Pinpoint the cell where the given text exists, returning its [X, Y] midpoint coordinate. 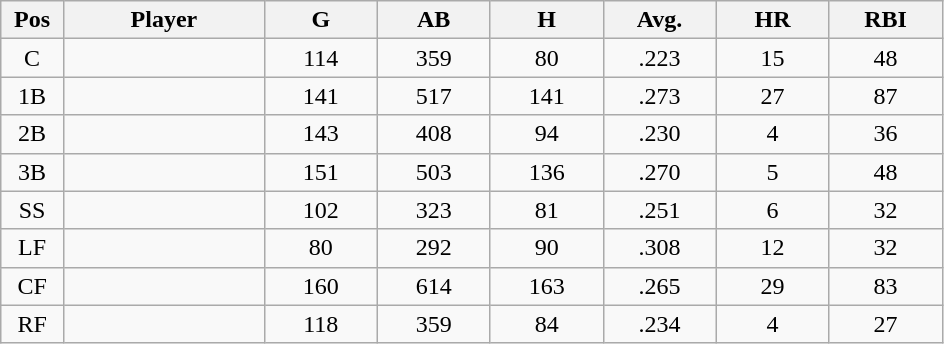
12 [772, 248]
5 [772, 172]
.251 [660, 210]
.270 [660, 172]
29 [772, 286]
.273 [660, 96]
87 [886, 96]
C [32, 58]
Player [164, 20]
6 [772, 210]
292 [434, 248]
3B [32, 172]
503 [434, 172]
163 [546, 286]
Pos [32, 20]
90 [546, 248]
114 [320, 58]
118 [320, 324]
94 [546, 134]
.234 [660, 324]
36 [886, 134]
LF [32, 248]
.265 [660, 286]
H [546, 20]
151 [320, 172]
.230 [660, 134]
2B [32, 134]
15 [772, 58]
102 [320, 210]
HR [772, 20]
323 [434, 210]
517 [434, 96]
G [320, 20]
1B [32, 96]
RF [32, 324]
160 [320, 286]
143 [320, 134]
SS [32, 210]
84 [546, 324]
RBI [886, 20]
.223 [660, 58]
614 [434, 286]
CF [32, 286]
136 [546, 172]
.308 [660, 248]
AB [434, 20]
81 [546, 210]
Avg. [660, 20]
408 [434, 134]
83 [886, 286]
